From the cell containing the given text, extract its center point as (X, Y) coordinate. 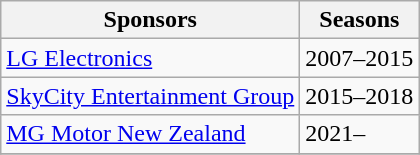
Seasons (360, 20)
Sponsors (150, 20)
2015–2018 (360, 96)
2007–2015 (360, 58)
2021– (360, 134)
SkyCity Entertainment Group (150, 96)
MG Motor New Zealand (150, 134)
LG Electronics (150, 58)
